Identify which cell holds the provided text, then report its [X, Y] central coordinate. 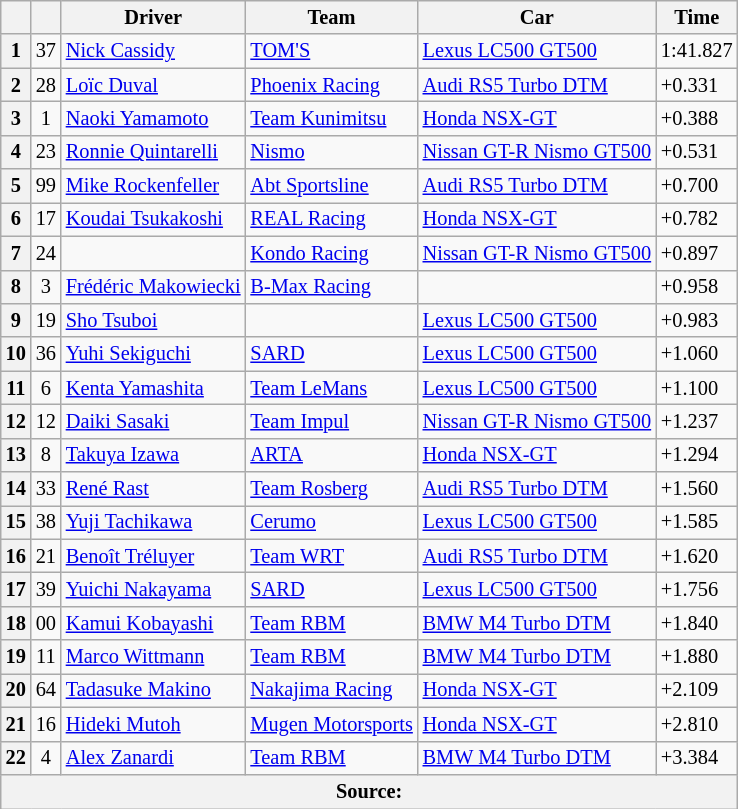
14 [16, 489]
Team LeMans [331, 388]
+0.897 [697, 253]
+0.983 [697, 320]
+1.294 [697, 455]
24 [46, 253]
64 [46, 690]
39 [46, 589]
Source: [370, 791]
99 [46, 186]
Yuji Tachikawa [154, 522]
Car [537, 17]
Nakajima Racing [331, 690]
Mike Rockenfeller [154, 186]
15 [16, 522]
Daiki Sasaki [154, 421]
+1.060 [697, 354]
+1.237 [697, 421]
+0.331 [697, 85]
Sho Tsuboi [154, 320]
Tadasuke Makino [154, 690]
20 [16, 690]
+0.388 [697, 118]
Mugen Motorsports [331, 724]
Phoenix Racing [331, 85]
00 [46, 623]
+1.756 [697, 589]
+2.109 [697, 690]
Kenta Yamashita [154, 388]
Team Kunimitsu [331, 118]
Nick Cassidy [154, 51]
Benoît Tréluyer [154, 556]
+1.100 [697, 388]
Hideki Mutoh [154, 724]
13 [16, 455]
+2.810 [697, 724]
+0.782 [697, 219]
10 [16, 354]
+3.384 [697, 758]
Yuichi Nakayama [154, 589]
TOM'S [331, 51]
22 [16, 758]
33 [46, 489]
Nismo [331, 152]
36 [46, 354]
5 [16, 186]
Team Rosberg [331, 489]
+1.560 [697, 489]
Kamui Kobayashi [154, 623]
+0.958 [697, 287]
B-Max Racing [331, 287]
Naoki Yamamoto [154, 118]
Alex Zanardi [154, 758]
+1.840 [697, 623]
37 [46, 51]
Loïc Duval [154, 85]
18 [16, 623]
7 [16, 253]
Marco Wittmann [154, 657]
René Rast [154, 489]
Cerumo [331, 522]
Yuhi Sekiguchi [154, 354]
+1.585 [697, 522]
+1.880 [697, 657]
1:41.827 [697, 51]
Team [331, 17]
ARTA [331, 455]
Koudai Tsukakoshi [154, 219]
9 [16, 320]
38 [46, 522]
Kondo Racing [331, 253]
+0.700 [697, 186]
Abt Sportsline [331, 186]
Team Impul [331, 421]
REAL Racing [331, 219]
Ronnie Quintarelli [154, 152]
Driver [154, 17]
+0.531 [697, 152]
Team WRT [331, 556]
2 [16, 85]
Frédéric Makowiecki [154, 287]
Time [697, 17]
28 [46, 85]
Takuya Izawa [154, 455]
+1.620 [697, 556]
23 [46, 152]
